From the cell containing the given text, extract its center point as [x, y] coordinate. 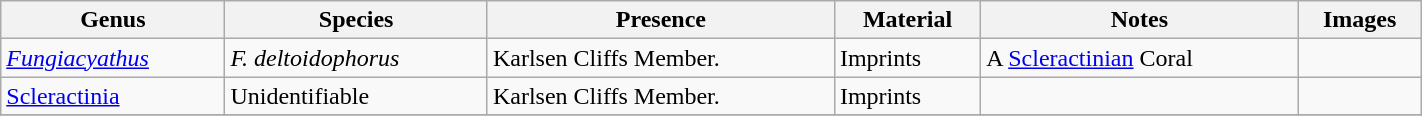
Notes [1140, 20]
A Scleractinian Coral [1140, 58]
Material [907, 20]
F. deltoidophorus [356, 58]
Scleractinia [113, 96]
Species [356, 20]
Unidentifiable [356, 96]
Presence [660, 20]
Fungiacyathus [113, 58]
Genus [113, 20]
Images [1360, 20]
